Search for the cell housing the specified text and yield its (X, Y) center coordinate. 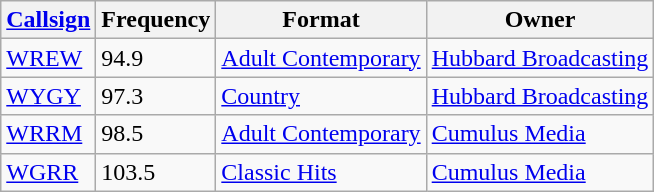
103.5 (156, 172)
WGRR (48, 172)
Classic Hits (321, 172)
Country (321, 96)
Callsign (48, 20)
Frequency (156, 20)
WYGY (48, 96)
Owner (540, 20)
94.9 (156, 58)
WRRM (48, 134)
Format (321, 20)
WREW (48, 58)
98.5 (156, 134)
97.3 (156, 96)
